Detect which cell encompasses the target text, then output its (x, y) center coordinate. 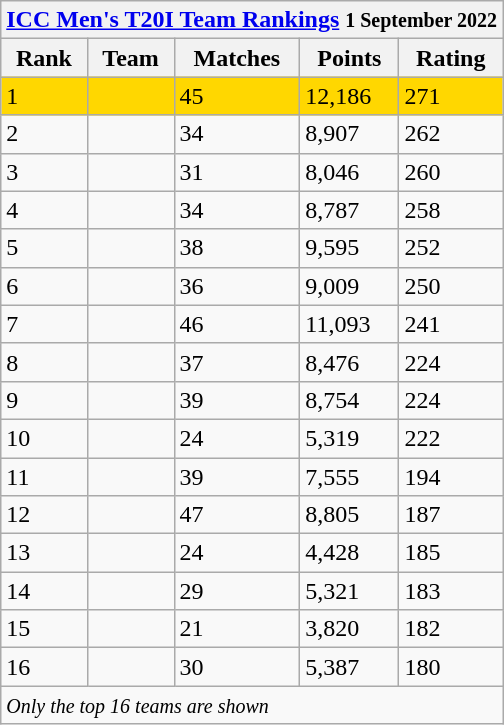
5,387 (350, 667)
2 (44, 134)
1 (44, 96)
9 (44, 400)
Rank (44, 58)
182 (451, 629)
9,009 (350, 286)
241 (451, 324)
5,321 (350, 591)
15 (44, 629)
4 (44, 210)
38 (237, 248)
12,186 (350, 96)
Matches (237, 58)
5,319 (350, 438)
180 (451, 667)
14 (44, 591)
ICC Men's T20I Team Rankings 1 September 2022 (252, 20)
260 (451, 172)
8,787 (350, 210)
13 (44, 553)
45 (237, 96)
46 (237, 324)
Only the top 16 teams are shown (252, 705)
12 (44, 515)
36 (237, 286)
11,093 (350, 324)
183 (451, 591)
187 (451, 515)
16 (44, 667)
30 (237, 667)
Rating (451, 58)
6 (44, 286)
8,805 (350, 515)
11 (44, 477)
21 (237, 629)
8,907 (350, 134)
250 (451, 286)
8,046 (350, 172)
47 (237, 515)
3,820 (350, 629)
252 (451, 248)
8,754 (350, 400)
222 (451, 438)
29 (237, 591)
4,428 (350, 553)
8,476 (350, 362)
Points (350, 58)
262 (451, 134)
194 (451, 477)
271 (451, 96)
5 (44, 248)
7,555 (350, 477)
37 (237, 362)
3 (44, 172)
Team (130, 58)
7 (44, 324)
9,595 (350, 248)
10 (44, 438)
185 (451, 553)
258 (451, 210)
31 (237, 172)
8 (44, 362)
